Detect which cell encompasses the target text, then output its [x, y] center coordinate. 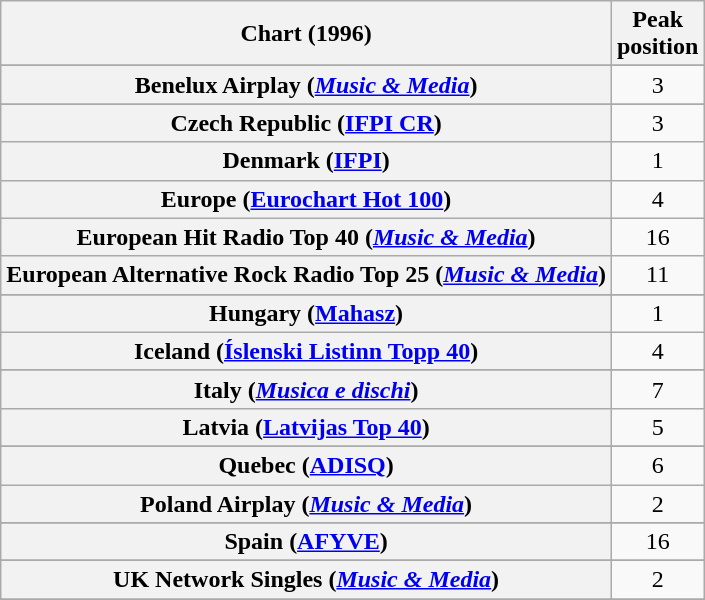
Hungary (Mahasz) [306, 313]
7 [657, 389]
Europe (Eurochart Hot 100) [306, 199]
6 [657, 465]
Spain (AFYVE) [306, 542]
UK Network Singles (Music & Media) [306, 580]
Denmark (IFPI) [306, 161]
Quebec (ADISQ) [306, 465]
Latvia (Latvijas Top 40) [306, 427]
Benelux Airplay (Music & Media) [306, 85]
11 [657, 275]
Czech Republic (IFPI CR) [306, 123]
European Hit Radio Top 40 (Music & Media) [306, 237]
Italy (Musica e dischi) [306, 389]
Chart (1996) [306, 34]
Peakposition [657, 34]
Poland Airplay (Music & Media) [306, 503]
5 [657, 427]
Iceland (Íslenski Listinn Topp 40) [306, 351]
European Alternative Rock Radio Top 25 (Music & Media) [306, 275]
